Capture the cell that displays the provided text and extract its [X, Y] central coordinate. 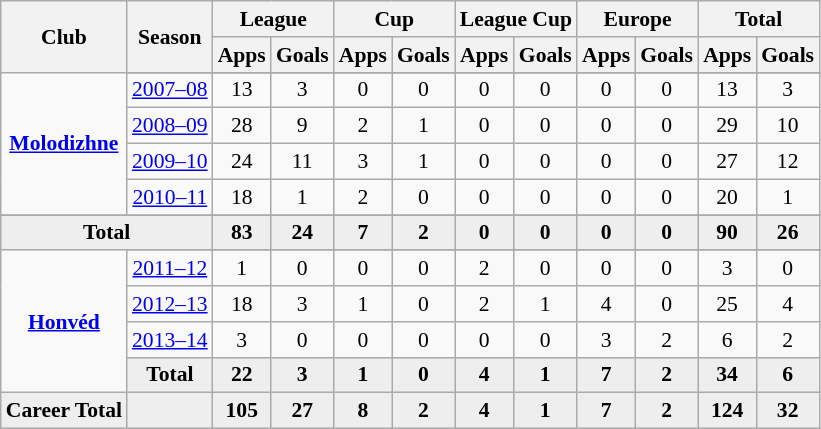
105 [242, 411]
29 [727, 126]
28 [242, 126]
Season [170, 36]
124 [727, 411]
9 [302, 126]
League [274, 19]
Europe [638, 19]
20 [727, 197]
12 [788, 162]
26 [788, 233]
Club [64, 36]
Honvéd [64, 322]
2010–11 [170, 197]
2009–10 [170, 162]
32 [788, 411]
83 [242, 233]
2008–09 [170, 126]
8 [363, 411]
Cup [394, 19]
34 [727, 375]
11 [302, 162]
2012–13 [170, 304]
2007–08 [170, 90]
Career Total [64, 411]
90 [727, 233]
22 [242, 375]
10 [788, 126]
League Cup [516, 19]
2011–12 [170, 269]
25 [727, 304]
2013–14 [170, 340]
Molodizhne [64, 143]
